Determine the [X, Y] coordinate at the center of the cell enclosing the given text.  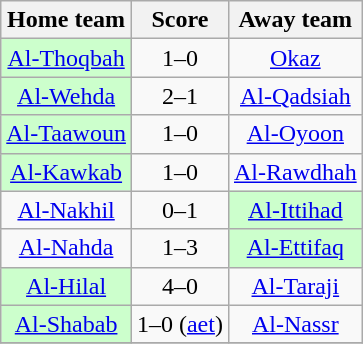
Al-Rawdhah [295, 172]
1–3 [180, 248]
Okaz [295, 58]
Away team [295, 20]
4–0 [180, 286]
Al-Nahda [66, 248]
Home team [66, 20]
Al-Taawoun [66, 134]
Al-Ittihad [295, 210]
2–1 [180, 96]
Al-Wehda [66, 96]
Al-Nassr [295, 324]
Al-Oyoon [295, 134]
Al-Qadsiah [295, 96]
Al-Thoqbah [66, 58]
Score [180, 20]
Al-Kawkab [66, 172]
Al-Ettifaq [295, 248]
Al-Hilal [66, 286]
Al-Shabab [66, 324]
Al-Taraji [295, 286]
0–1 [180, 210]
Al-Nakhil [66, 210]
1–0 (aet) [180, 324]
